Detect which cell encompasses the target text, then output its (X, Y) center coordinate. 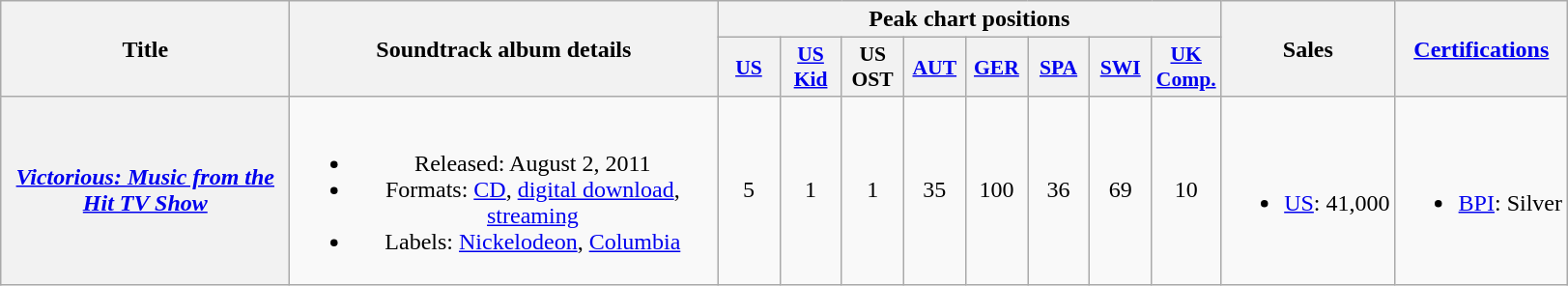
GER (996, 68)
US: 41,000 (1308, 190)
Soundtrack album details (504, 48)
Peak chart positions (970, 19)
35 (934, 190)
69 (1121, 190)
Title (145, 48)
Sales (1308, 48)
10 (1186, 190)
Victorious: Music from the Hit TV Show (145, 190)
100 (996, 190)
AUT (934, 68)
USKid (811, 68)
USOST (872, 68)
Certifications (1481, 48)
5 (749, 190)
SWI (1121, 68)
36 (1059, 190)
BPI: Silver (1481, 190)
Released: August 2, 2011Formats: CD, digital download, streamingLabels: Nickelodeon, Columbia (504, 190)
US (749, 68)
UKComp. (1186, 68)
SPA (1059, 68)
